Extract the (X, Y) coordinate from the center of the cell holding the provided text.  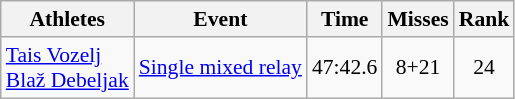
24 (484, 68)
8+21 (418, 68)
Time (344, 19)
Athletes (68, 19)
Misses (418, 19)
Single mixed relay (220, 68)
Event (220, 19)
47:42.6 (344, 68)
Rank (484, 19)
Tais VozeljBlaž Debeljak (68, 68)
